Capture the cell that displays the provided text and extract its (X, Y) central coordinate. 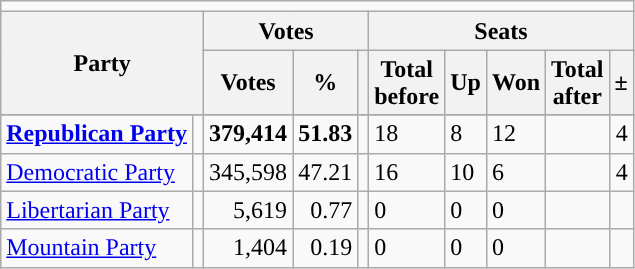
51.83 (326, 134)
Mountain Party (97, 248)
% (326, 82)
Totalbefore (407, 82)
1,404 (248, 248)
Won (516, 82)
Libertarian Party (97, 210)
± (621, 82)
345,598 (248, 172)
16 (407, 172)
0.19 (326, 248)
18 (407, 134)
8 (466, 134)
Up (466, 82)
Seats (502, 31)
Party (102, 64)
379,414 (248, 134)
Totalafter (578, 82)
6 (516, 172)
Republican Party (97, 134)
5,619 (248, 210)
47.21 (326, 172)
Democratic Party (97, 172)
0.77 (326, 210)
10 (466, 172)
12 (516, 134)
